Extract the (x, y) coordinate from the center of the cell holding the provided text.  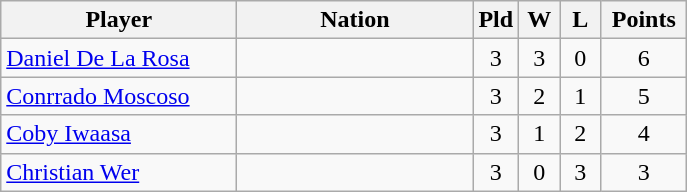
Points (644, 20)
Conrrado Moscoso (119, 96)
Coby Iwaasa (119, 134)
Christian Wer (119, 172)
Nation (355, 20)
L (580, 20)
6 (644, 58)
Pld (496, 20)
Daniel De La Rosa (119, 58)
W (540, 20)
5 (644, 96)
4 (644, 134)
Player (119, 20)
